Return the [X, Y] coordinate for the center point of the cell that contains the specified text.  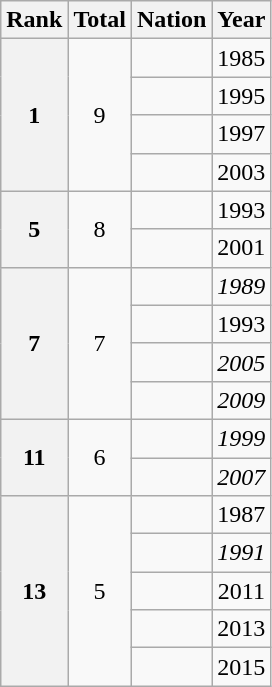
2005 [242, 362]
1985 [242, 58]
Rank [34, 20]
1987 [242, 515]
2007 [242, 477]
2013 [242, 629]
6 [100, 457]
2001 [242, 248]
11 [34, 457]
1 [34, 115]
1995 [242, 96]
1991 [242, 553]
2015 [242, 667]
1997 [242, 134]
13 [34, 591]
9 [100, 115]
1999 [242, 438]
1989 [242, 286]
2003 [242, 172]
Year [242, 20]
Total [100, 20]
2011 [242, 591]
Nation [171, 20]
8 [100, 229]
2009 [242, 400]
